Determine the (x, y) coordinate at the center of the cell enclosing the given text.  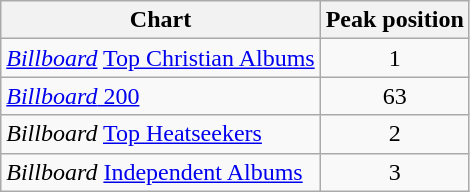
1 (394, 58)
2 (394, 134)
3 (394, 172)
Billboard 200 (160, 96)
Billboard Top Heatseekers (160, 134)
Billboard Independent Albums (160, 172)
Peak position (394, 20)
Billboard Top Christian Albums (160, 58)
Chart (160, 20)
63 (394, 96)
